For the text-containing cell, return its midpoint in (x, y) coordinate format. 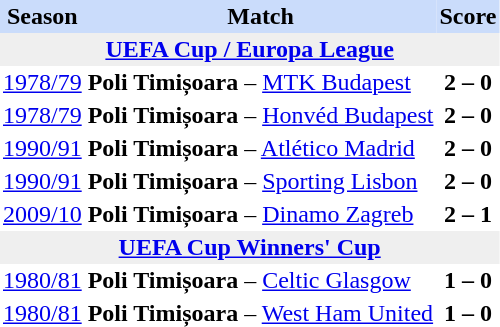
Poli Timișoara – Honvéd Budapest (261, 116)
2009/10 (42, 214)
2 – 1 (468, 214)
Poli Timișoara – MTK Budapest (261, 82)
Poli Timișoara – Dinamo Zagreb (261, 214)
Score (468, 16)
1 – 0 (468, 280)
UEFA Cup Winners' Cup (250, 248)
Poli Timișoara – Celtic Glasgow (261, 280)
Poli Timișoara – Atlético Madrid (261, 148)
Season (42, 16)
Poli Timișoara – Sporting Lisbon (261, 182)
UEFA Cup / Europa League (250, 50)
1980/81 (42, 280)
Match (261, 16)
